Determine the [x, y] coordinate at the center of the cell enclosing the given text.  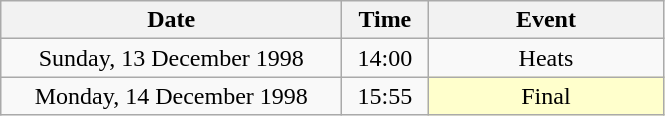
Time [385, 20]
Sunday, 13 December 1998 [172, 58]
Monday, 14 December 1998 [172, 96]
14:00 [385, 58]
Date [172, 20]
Heats [546, 58]
15:55 [385, 96]
Final [546, 96]
Event [546, 20]
